Return (x, y) of the center of cell containing provided text 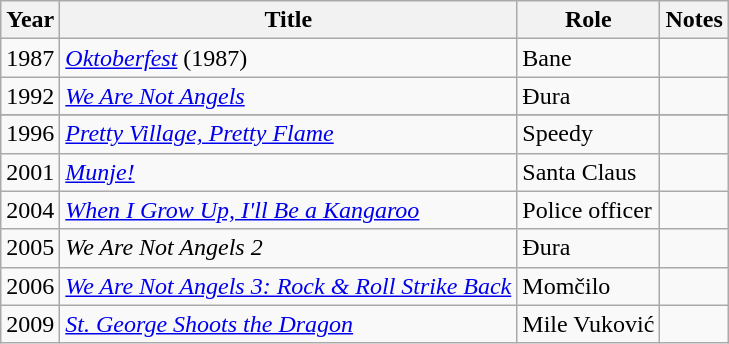
Bane (588, 58)
We Are Not Angels 3: Rock & Roll Strike Back (288, 286)
We Are Not Angels 2 (288, 248)
Mile Vuković (588, 324)
1996 (30, 134)
Title (288, 20)
1992 (30, 96)
Role (588, 20)
2009 (30, 324)
Santa Claus (588, 172)
Police officer (588, 210)
Munje! (288, 172)
We Are Not Angels (288, 96)
2005 (30, 248)
Oktoberfest (1987) (288, 58)
Speedy (588, 134)
2006 (30, 286)
Momčilo (588, 286)
2001 (30, 172)
Year (30, 20)
1987 (30, 58)
Notes (694, 20)
When I Grow Up, I'll Be a Kangaroo (288, 210)
2004 (30, 210)
St. George Shoots the Dragon (288, 324)
Pretty Village, Pretty Flame (288, 134)
